Return the (X, Y) coordinate for the center point of the cell that contains the specified text.  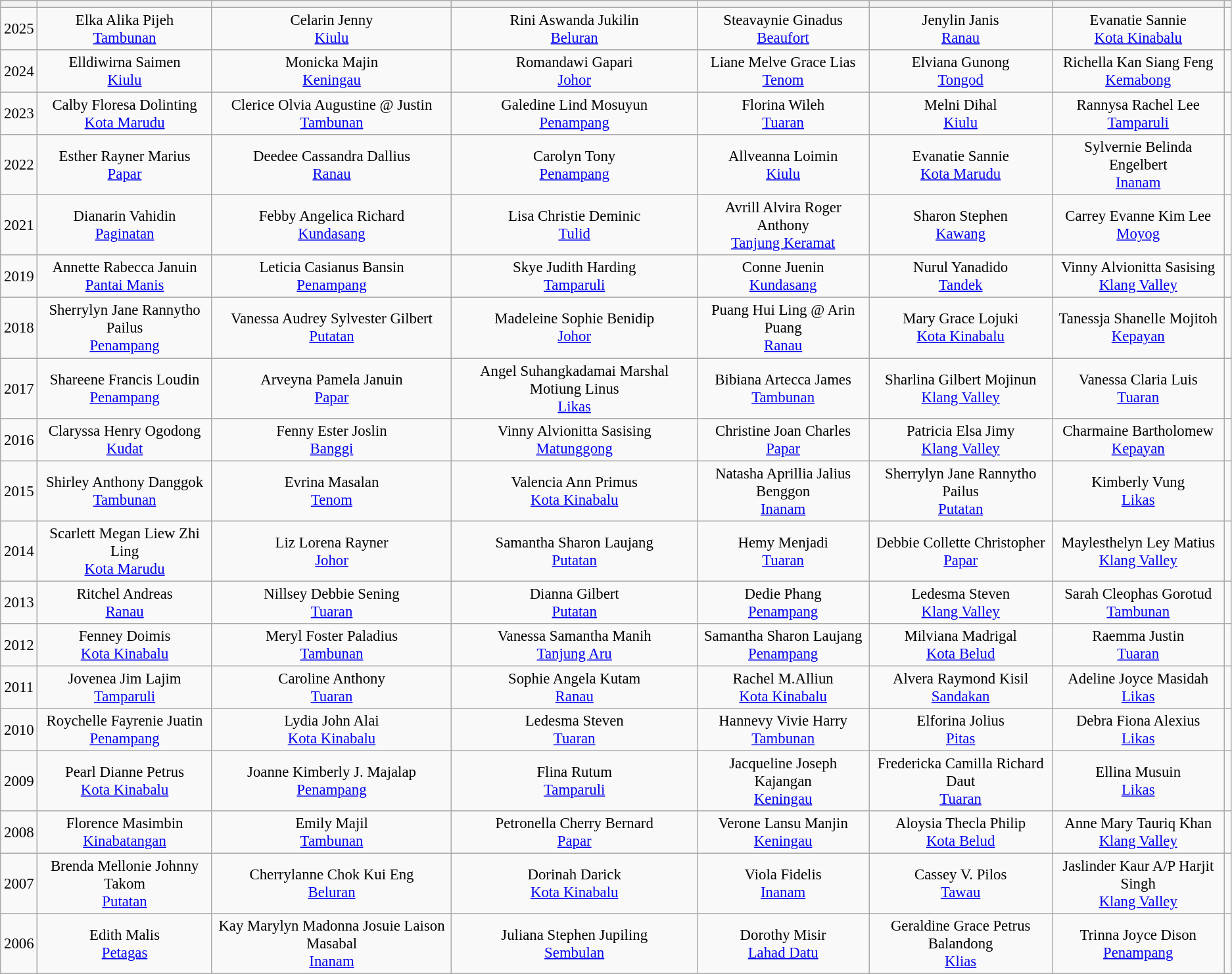
Verone Lansu ManjinKeningau (784, 832)
2014 (19, 551)
2021 (19, 225)
2011 (19, 687)
Roychelle Fayrenie JuatinPenampang (125, 730)
Edith MalisPetagas (125, 944)
Jacqueline Joseph KajanganKeningau (784, 781)
Emily MajilTambunan (331, 832)
Evrina MasalanTenom (331, 491)
Aloysia Thecla PhilipKota Belud (961, 832)
Cassey V. PilosTawau (961, 884)
2007 (19, 884)
Nillsey Debbie SeningTuaran (331, 602)
Natasha Aprillia Jalius BenggonInanam (784, 491)
Juliana Stephen JupilingSembulan (575, 944)
Dianarin VahidinPaginatan (125, 225)
Sarah Cleophas GorotudTambunan (1139, 602)
Calby Floresa DolintingKota Marudu (125, 114)
Kimberly VungLikas (1139, 491)
Sharlina Gilbert MojinunKlang Valley (961, 388)
Dorinah DarickKota Kinabalu (575, 884)
Dianna GilbertPutatan (575, 602)
Galedine Lind MosuyunPenampang (575, 114)
Viola FidelisInanam (784, 884)
2010 (19, 730)
Ledesma StevenKlang Valley (961, 602)
Vinny Alvionitta SasisingKlang Valley (1139, 276)
Fredericka Camilla Richard DautTuaran (961, 781)
Arveyna Pamela JanuinPapar (331, 388)
Richella Kan Siang FengKemabong (1139, 71)
Maylesthelyn Ley MatiusKlang Valley (1139, 551)
Elka Alika PijehTambunan (125, 29)
Vanessa Audrey Sylvester GilbertPutatan (331, 328)
Evanatie SannieKota Kinabalu (1139, 29)
Annette Rabecca JanuinPantai Manis (125, 276)
2025 (19, 29)
Vinny Alvionitta SasisingMatunggong (575, 439)
Puang Hui Ling @ Arin PuangRanau (784, 328)
Elldiwirna SaimenKiulu (125, 71)
Joanne Kimberly J. MajalapPenampang (331, 781)
Sherrylyn Jane Rannytho PailusPutatan (961, 491)
Bibiana Artecca JamesTambunan (784, 388)
Brenda Mellonie Johnny TakomPutatan (125, 884)
Sophie Angela KutamRanau (575, 687)
2022 (19, 165)
Samantha Sharon LaujangPutatan (575, 551)
Alvera Raymond KisilSandakan (961, 687)
Carrey Evanne Kim LeeMoyog (1139, 225)
Monicka MajinKeningau (331, 71)
Pearl Dianne PetrusKota Kinabalu (125, 781)
Sharon StephenKawang (961, 225)
Evanatie SannieKota Marudu (961, 165)
2006 (19, 944)
Carolyn TonyPenampang (575, 165)
Jenylin JanisRanau (961, 29)
Steavaynie GinadusBeaufort (784, 29)
Elviana GunongTongod (961, 71)
Christine Joan CharlesPapar (784, 439)
Petronella Cherry BernardPapar (575, 832)
Debra Fiona AlexiusLikas (1139, 730)
Ledesma StevenTuaran (575, 730)
Claryssa Henry OgodongKudat (125, 439)
Shirley Anthony DanggokTambunan (125, 491)
Conne JueninKundasang (784, 276)
Florina WilehTuaran (784, 114)
Debbie Collette ChristopherPapar (961, 551)
Liane Melve Grace LiasTenom (784, 71)
Skye Judith HardingTamparuli (575, 276)
Meryl Foster PaladiusTambunan (331, 645)
Florence MasimbinKinabatangan (125, 832)
Rachel M.AlliunKota Kinabalu (784, 687)
2017 (19, 388)
Anne Mary Tauriq KhanKlang Valley (1139, 832)
Fenney DoimisKota Kinabalu (125, 645)
2016 (19, 439)
2012 (19, 645)
Lisa Christie DeminicTulid (575, 225)
Shareene Francis LoudinPenampang (125, 388)
Esther Rayner MariusPapar (125, 165)
Rannysa Rachel LeeTamparuli (1139, 114)
Milviana MadrigalKota Belud (961, 645)
Vanessa Claria LuisTuaran (1139, 388)
Geraldine Grace Petrus BalandongKlias (961, 944)
Deedee Cassandra DalliusRanau (331, 165)
Madeleine Sophie BenidipJohor (575, 328)
2024 (19, 71)
Valencia Ann PrimusKota Kinabalu (575, 491)
Samantha Sharon LaujangPenampang (784, 645)
Rini Aswanda JukilinBeluran (575, 29)
Melni DihalKiulu (961, 114)
Ellina MusuinLikas (1139, 781)
2015 (19, 491)
2013 (19, 602)
Dedie PhangPenampang (784, 602)
2008 (19, 832)
Vanessa Samantha ManihTanjung Aru (575, 645)
Romandawi GapariJohor (575, 71)
Raemma JustinTuaran (1139, 645)
Adeline Joyce MasidahLikas (1139, 687)
Ritchel AndreasRanau (125, 602)
Clerice Olvia Augustine @ JustinTambunan (331, 114)
Scarlett Megan Liew Zhi LingKota Marudu (125, 551)
Hannevy Vivie HarryTambunan (784, 730)
Flina RutumTamparuli (575, 781)
Tanessja Shanelle MojitohKepayan (1139, 328)
Sherrylyn Jane Rannytho PailusPenampang (125, 328)
Allveanna LoiminKiulu (784, 165)
Fenny Ester JoslinBanggi (331, 439)
Trinna Joyce DisonPenampang (1139, 944)
2019 (19, 276)
Cherrylanne Chok Kui EngBeluran (331, 884)
Dorothy MisirLahad Datu (784, 944)
2009 (19, 781)
Jaslinder Kaur A/P Harjit SinghKlang Valley (1139, 884)
Angel Suhangkadamai Marshal Motiung LinusLikas (575, 388)
Celarin JennyKiulu (331, 29)
Sylvernie Belinda EngelbertInanam (1139, 165)
Liz Lorena RaynerJohor (331, 551)
Avrill Alvira Roger AnthonyTanjung Keramat (784, 225)
Jovenea Jim LajimTamparuli (125, 687)
Elforina JoliusPitas (961, 730)
Mary Grace LojukiKota Kinabalu (961, 328)
2023 (19, 114)
Nurul YanadidoTandek (961, 276)
Lydia John AlaiKota Kinabalu (331, 730)
Charmaine BartholomewKepayan (1139, 439)
Kay Marylyn Madonna Josuie Laison MasabalInanam (331, 944)
2018 (19, 328)
Leticia Casianus BansinPenampang (331, 276)
Febby Angelica RichardKundasang (331, 225)
Patricia Elsa JimyKlang Valley (961, 439)
Hemy MenjadiTuaran (784, 551)
Caroline AnthonyTuaran (331, 687)
